Determine the (x, y) coordinate at the center of the cell enclosing the given text.  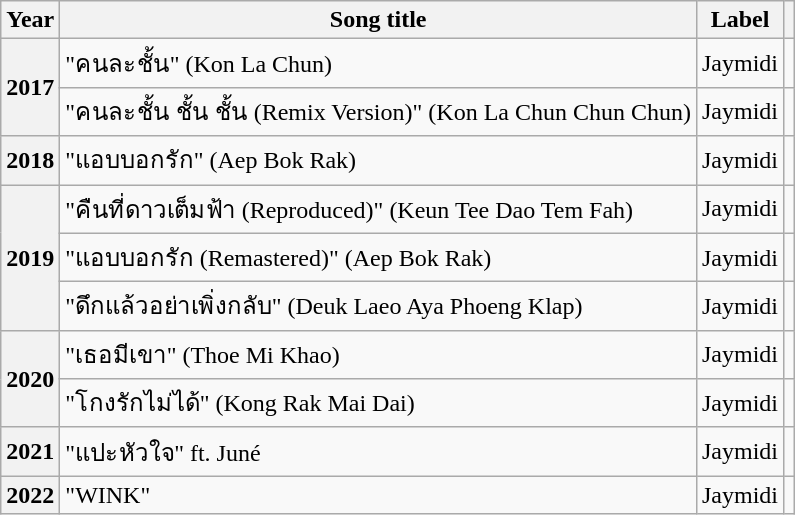
Year (30, 20)
"เธอมีเขา" (Thoe Mi Khao) (378, 354)
"แอบบอกรัก (Remastered)" (Aep Bok Rak) (378, 258)
2019 (30, 257)
"คนละชั้น ชั้น ชั้น (Remix Version)" (Kon La Chun Chun Chun) (378, 112)
"WINK" (378, 495)
"โกงรักไม่ได้" (Kong Rak Mai Dai) (378, 404)
"ดึกแล้วอย่าเพิ่งกลับ" (Deuk Laeo Aya Phoeng Klap) (378, 306)
"คืนที่ดาวเต็มฟ้า (Reproduced)" (Keun Tee Dao Tem Fah) (378, 208)
Label (740, 20)
2020 (30, 378)
2018 (30, 160)
2021 (30, 452)
2022 (30, 495)
2017 (30, 88)
"คนละชั้น" (Kon La Chun) (378, 64)
Song title (378, 20)
"แปะหัวใจ" ft. Juné (378, 452)
"แอบบอกรัก" (Aep Bok Rak) (378, 160)
